Detect which cell encompasses the target text, then output its [X, Y] center coordinate. 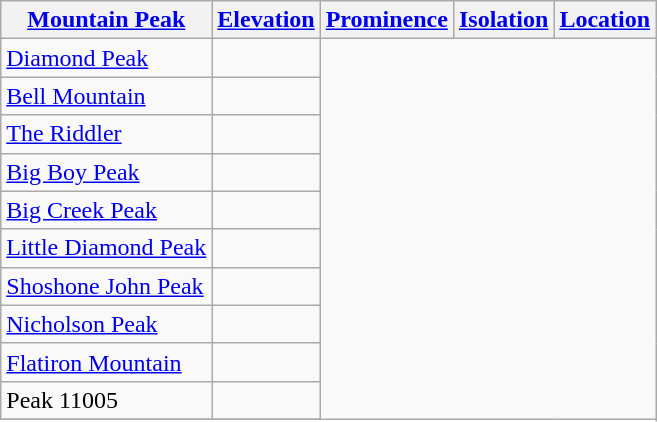
Nicholson Peak [106, 324]
Big Creek Peak [106, 210]
Mountain Peak [106, 20]
Flatiron Mountain [106, 362]
Little Diamond Peak [106, 248]
Peak 11005 [106, 400]
Location [605, 20]
Prominence [386, 20]
Elevation [266, 20]
Diamond Peak [106, 58]
Shoshone John Peak [106, 286]
Isolation [503, 20]
Bell Mountain [106, 96]
Big Boy Peak [106, 172]
The Riddler [106, 134]
